Detect which cell encompasses the target text, then output its (X, Y) center coordinate. 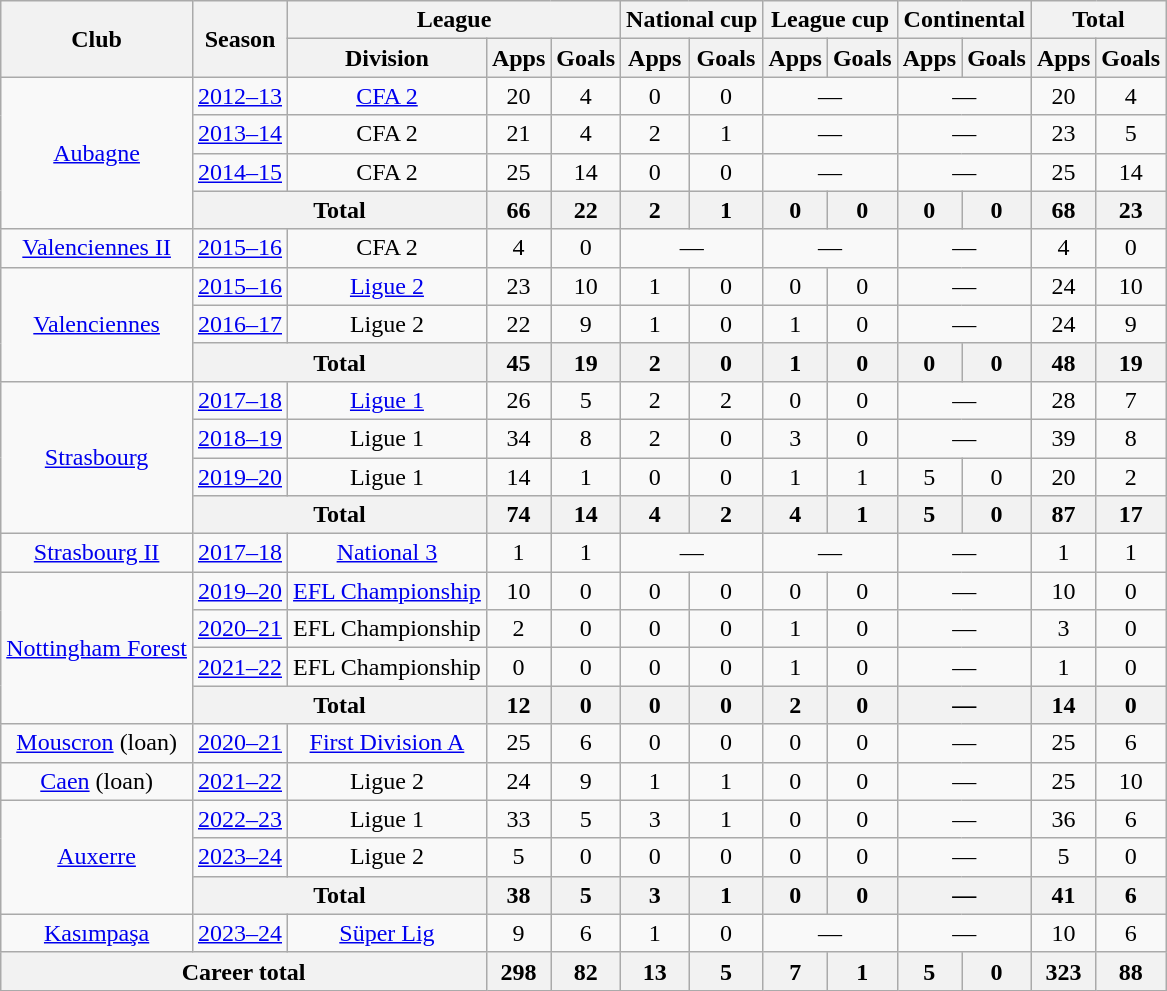
2012–13 (240, 96)
39 (1063, 438)
Nottingham Forest (97, 648)
Kasımpaşa (97, 933)
38 (518, 895)
Career total (244, 971)
28 (1063, 400)
National cup (692, 20)
26 (518, 400)
League cup (830, 20)
68 (1063, 210)
Mouscron (loan) (97, 743)
Auxerre (97, 857)
298 (518, 971)
Süper Lig (388, 933)
45 (518, 362)
17 (1131, 515)
Continental (964, 20)
33 (518, 819)
41 (1063, 895)
Strasbourg II (97, 553)
2022–23 (240, 819)
Strasbourg (97, 457)
Aubagne (97, 153)
2014–15 (240, 172)
87 (1063, 515)
74 (518, 515)
2018–19 (240, 438)
Caen (loan) (97, 781)
21 (518, 134)
Division (388, 58)
First Division A (388, 743)
Valenciennes (97, 324)
12 (518, 705)
66 (518, 210)
88 (1131, 971)
2016–17 (240, 324)
Valenciennes II (97, 248)
League (454, 20)
323 (1063, 971)
Club (97, 39)
2013–14 (240, 134)
48 (1063, 362)
82 (586, 971)
36 (1063, 819)
13 (655, 971)
34 (518, 438)
National 3 (388, 553)
Season (240, 39)
